Output the [X, Y] coordinate of the center of the cell containing the given text.  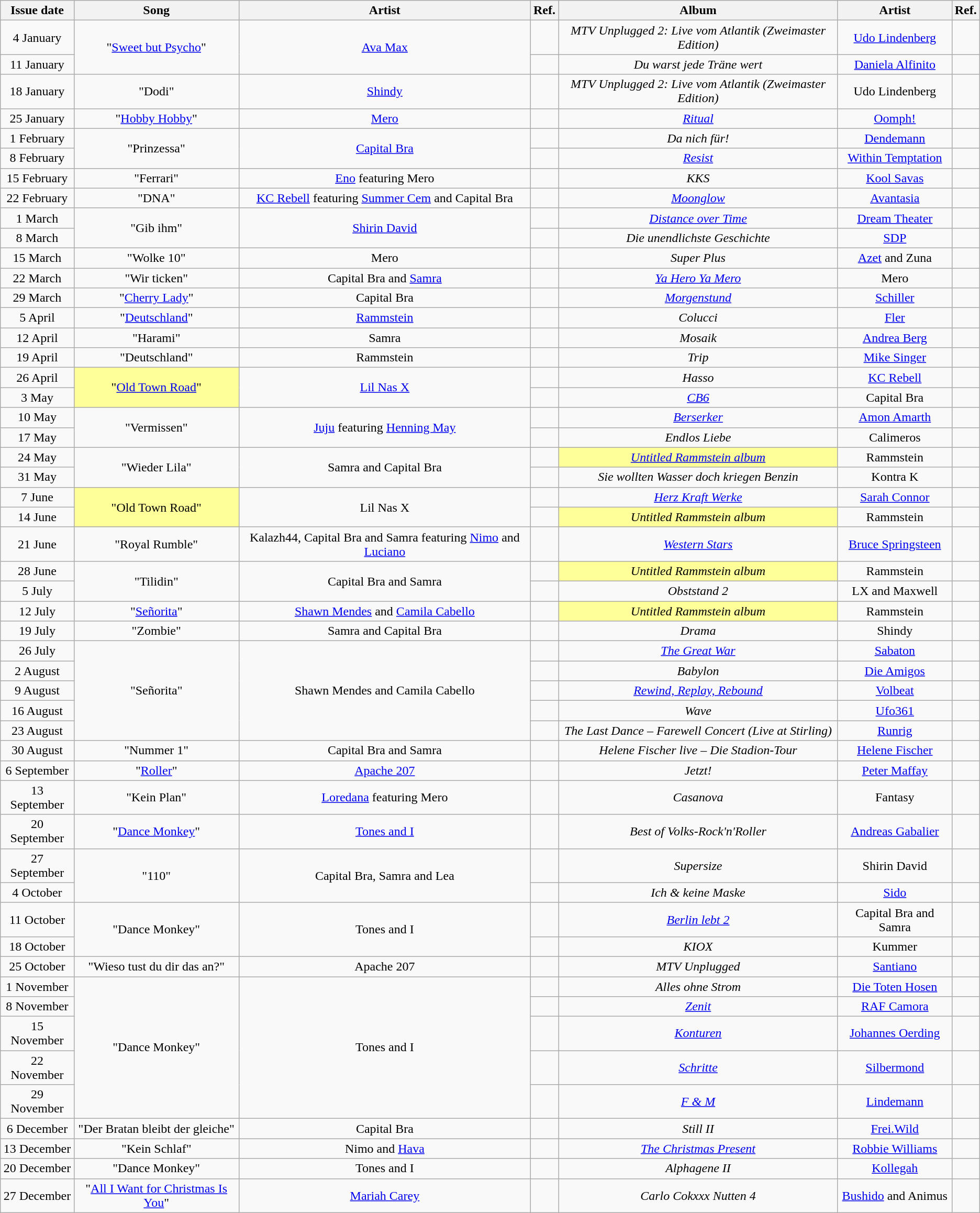
Alphagene II [698, 1168]
18 January [37, 91]
20 December [37, 1168]
1 March [37, 218]
Moonglow [698, 198]
22 March [37, 278]
Bushido and Animus [895, 1195]
1 November [37, 986]
Mike Singer [895, 358]
14 June [37, 517]
Morgenstund [698, 298]
Robbie Williams [895, 1149]
Super Plus [698, 258]
Mariah Carey [384, 1195]
31 May [37, 477]
13 September [37, 797]
Resist [698, 158]
Distance over Time [698, 218]
Alles ohne Strom [698, 986]
18 October [37, 946]
Konturen [698, 1034]
15 February [37, 178]
"Sweet but Psycho" [156, 47]
Amon Amarth [895, 417]
Capital Bra, Samra and Lea [384, 876]
Andrea Berg [895, 338]
Daniela Alfinito [895, 64]
Wave [698, 711]
12 April [37, 338]
Lindemann [895, 1102]
"Wolke 10" [156, 258]
Best of Volks-Rock'n'Roller [698, 832]
"Kein Schlaf" [156, 1149]
Casanova [698, 797]
4 October [37, 892]
"Kein Plan" [156, 797]
Helene Fischer [895, 751]
Loredana featuring Mero [384, 797]
Azet and Zuna [895, 258]
RAF Camora [895, 1007]
28 June [37, 571]
Supersize [698, 865]
Still II [698, 1129]
19 April [37, 358]
"Ferrari" [156, 178]
21 June [37, 544]
Runrig [895, 731]
"Vermissen" [156, 427]
"DNA" [156, 198]
6 September [37, 770]
Endlos Liebe [698, 437]
Carlo Cokxxx Nutten 4 [698, 1195]
"Tilidin" [156, 581]
27 December [37, 1195]
Kummer [895, 946]
Kool Savas [895, 178]
Kalazh44, Capital Bra and Samra featuring Nimo and Luciano [384, 544]
Volbeat [895, 691]
Zenit [698, 1007]
Album [698, 10]
Kontra K [895, 477]
8 March [37, 238]
"Roller" [156, 770]
Da nich für! [698, 138]
Samra [384, 338]
Song [156, 10]
30 August [37, 751]
Oomph! [895, 118]
F & M [698, 1102]
Jetzt! [698, 770]
Nimo and Hava [384, 1149]
Colucci [698, 318]
MTV Unplugged [698, 966]
7 June [37, 497]
"Wieder Lila" [156, 467]
"110" [156, 876]
Sie wollten Wasser doch kriegen Benzin [698, 477]
Santiano [895, 966]
"Royal Rumble" [156, 544]
Du warst jede Träne wert [698, 64]
"Zombie" [156, 631]
Drama [698, 631]
Helene Fischer live – Die Stadion-Tour [698, 751]
"Dodi" [156, 91]
16 August [37, 711]
17 May [37, 437]
Johannes Oerding [895, 1034]
13 December [37, 1149]
9 August [37, 691]
23 August [37, 731]
10 May [37, 417]
Herz Kraft Werke [698, 497]
Issue date [37, 10]
Ich & keine Maske [698, 892]
"Hobby Hobby" [156, 118]
8 February [37, 158]
Hasso [698, 378]
27 September [37, 865]
5 April [37, 318]
Berserker [698, 417]
11 October [37, 920]
6 December [37, 1129]
29 November [37, 1102]
CB6 [698, 398]
"Gib ihm" [156, 228]
Sabaton [895, 651]
KC Rebell featuring Summer Cem and Capital Bra [384, 198]
Obststand 2 [698, 591]
11 January [37, 64]
Mosaik [698, 338]
Eno featuring Mero [384, 178]
20 September [37, 832]
Ritual [698, 118]
LX and Maxwell [895, 591]
19 July [37, 631]
Frei.Wild [895, 1129]
3 May [37, 398]
4 January [37, 38]
Bruce Springsteen [895, 544]
Within Temptation [895, 158]
Andreas Gabalier [895, 832]
"All I Want for Christmas Is You" [156, 1195]
Trip [698, 358]
Dendemann [895, 138]
KIOX [698, 946]
Schritte [698, 1067]
Juju featuring Henning May [384, 427]
Silbermond [895, 1067]
KC Rebell [895, 378]
24 May [37, 457]
Ufo361 [895, 711]
Ava Max [384, 47]
"Der Bratan bleibt der gleiche" [156, 1129]
1 February [37, 138]
Kollegah [895, 1168]
"Wir ticken" [156, 278]
Die Toten Hosen [895, 986]
Avantasia [895, 198]
"Cherry Lady" [156, 298]
26 April [37, 378]
"Wieso tust du dir das an?" [156, 966]
The Christmas Present [698, 1149]
26 July [37, 651]
Ya Hero Ya Mero [698, 278]
25 October [37, 966]
The Great War [698, 651]
12 July [37, 611]
"Harami" [156, 338]
Sido [895, 892]
KKS [698, 178]
The Last Dance – Farewell Concert (Live at Stirling) [698, 731]
Calimeros [895, 437]
Die Amigos [895, 671]
25 January [37, 118]
Fler [895, 318]
SDP [895, 238]
22 November [37, 1067]
8 November [37, 1007]
Dream Theater [895, 218]
Fantasy [895, 797]
29 March [37, 298]
Die unendlichste Geschichte [698, 238]
Western Stars [698, 544]
"Prinzessa" [156, 148]
Rewind, Replay, Rebound [698, 691]
5 July [37, 591]
Babylon [698, 671]
15 November [37, 1034]
Schiller [895, 298]
15 March [37, 258]
2 August [37, 671]
Sarah Connor [895, 497]
22 February [37, 198]
Berlin lebt 2 [698, 920]
"Nummer 1" [156, 751]
Peter Maffay [895, 770]
